Capture the cell that displays the provided text and extract its (X, Y) central coordinate. 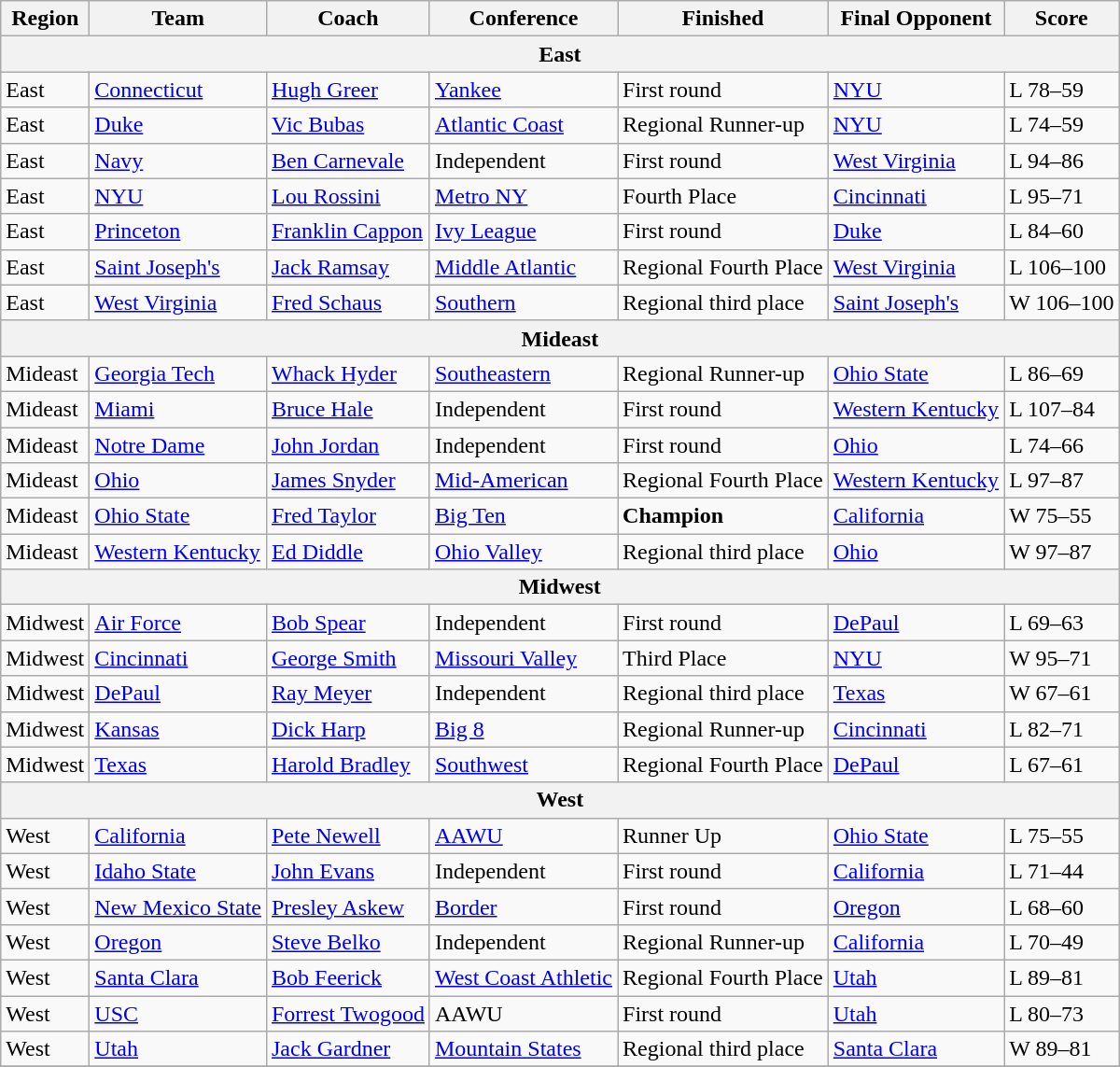
L 84–60 (1062, 232)
Jack Gardner (347, 1049)
Vic Bubas (347, 125)
Georgia Tech (178, 373)
Notre Dame (178, 445)
Connecticut (178, 90)
L 71–44 (1062, 871)
Border (523, 906)
L 106–100 (1062, 267)
L 74–66 (1062, 445)
Ed Diddle (347, 552)
Region (45, 19)
Southwest (523, 765)
New Mexico State (178, 906)
George Smith (347, 658)
Jack Ramsay (347, 267)
W 106–100 (1062, 302)
West Coast Athletic (523, 977)
Ivy League (523, 232)
Finished (723, 19)
Third Place (723, 658)
L 74–59 (1062, 125)
Mountain States (523, 1049)
L 75–55 (1062, 835)
W 95–71 (1062, 658)
Franklin Cappon (347, 232)
Atlantic Coast (523, 125)
L 70–49 (1062, 942)
W 97–87 (1062, 552)
L 107–84 (1062, 409)
L 67–61 (1062, 765)
Pete Newell (347, 835)
W 67–61 (1062, 694)
L 86–69 (1062, 373)
L 69–63 (1062, 623)
Team (178, 19)
Bruce Hale (347, 409)
Dick Harp (347, 729)
Fred Taylor (347, 516)
Mid-American (523, 481)
Ray Meyer (347, 694)
Yankee (523, 90)
Big 8 (523, 729)
Bob Spear (347, 623)
L 80–73 (1062, 1013)
USC (178, 1013)
John Jordan (347, 445)
James Snyder (347, 481)
Hugh Greer (347, 90)
Runner Up (723, 835)
L 94–86 (1062, 161)
L 82–71 (1062, 729)
Champion (723, 516)
W 75–55 (1062, 516)
Steve Belko (347, 942)
Metro NY (523, 196)
Coach (347, 19)
L 78–59 (1062, 90)
L 89–81 (1062, 977)
Fred Schaus (347, 302)
John Evans (347, 871)
Harold Bradley (347, 765)
Ohio Valley (523, 552)
Princeton (178, 232)
Lou Rossini (347, 196)
Southern (523, 302)
Fourth Place (723, 196)
Bob Feerick (347, 977)
Middle Atlantic (523, 267)
L 95–71 (1062, 196)
Miami (178, 409)
L 68–60 (1062, 906)
Southeastern (523, 373)
Ben Carnevale (347, 161)
Air Force (178, 623)
Final Opponent (916, 19)
Conference (523, 19)
Big Ten (523, 516)
Missouri Valley (523, 658)
Navy (178, 161)
Kansas (178, 729)
Idaho State (178, 871)
Forrest Twogood (347, 1013)
W 89–81 (1062, 1049)
Whack Hyder (347, 373)
L 97–87 (1062, 481)
Score (1062, 19)
Presley Askew (347, 906)
